Return (x, y) of the center of cell containing provided text 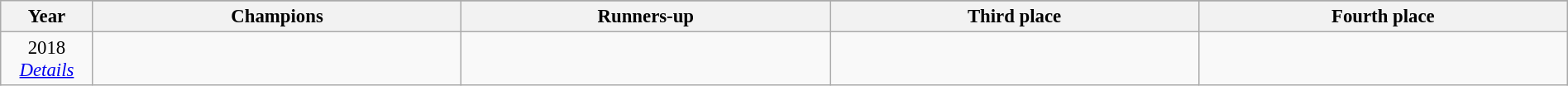
Runners-up (646, 17)
Champions (277, 17)
2018Details (46, 60)
Fourth place (1383, 17)
Year (46, 17)
Third place (1015, 17)
